Capture the cell that displays the provided text and extract its (x, y) central coordinate. 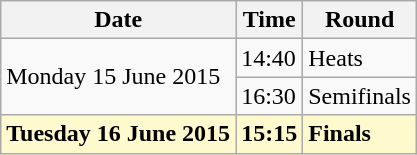
Tuesday 16 June 2015 (118, 134)
16:30 (270, 96)
Monday 15 June 2015 (118, 77)
Heats (360, 58)
Time (270, 20)
15:15 (270, 134)
Round (360, 20)
Semifinals (360, 96)
Finals (360, 134)
14:40 (270, 58)
Date (118, 20)
